Provide the [x, y] coordinate of the cell's center where the given text is located.  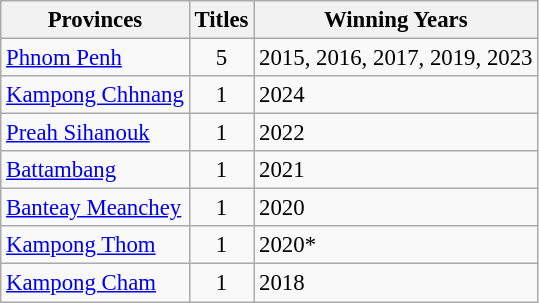
Winning Years [396, 20]
2021 [396, 170]
Kampong Cham [95, 283]
Kampong Chhnang [95, 95]
Banteay Meanchey [95, 208]
2020 [396, 208]
2024 [396, 95]
5 [222, 58]
Phnom Penh [95, 58]
2015, 2016, 2017, 2019, 2023 [396, 58]
Preah Sihanouk [95, 133]
Titles [222, 20]
Kampong Thom [95, 245]
Battambang [95, 170]
2020* [396, 245]
2018 [396, 283]
Provinces [95, 20]
2022 [396, 133]
